Scan for the cell matching the given text and deliver its (x, y) coordinate at center. 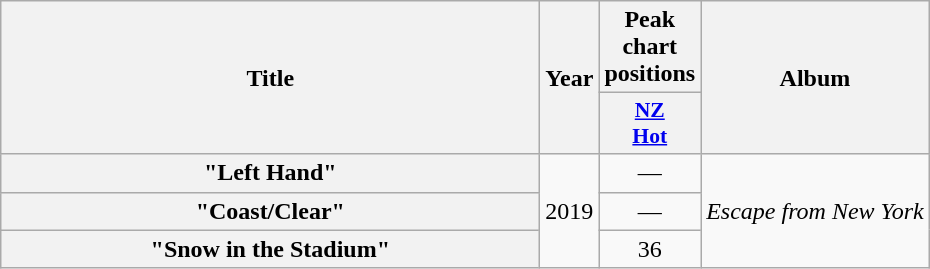
Year (570, 78)
Album (816, 78)
2019 (570, 211)
"Coast/Clear" (270, 211)
"Left Hand" (270, 173)
Peak chart positions (650, 47)
Escape from New York (816, 211)
36 (650, 249)
"Snow in the Stadium" (270, 249)
Title (270, 78)
NZHot (650, 124)
